Return the (X, Y) coordinate for the center point of the cell that contains the specified text.  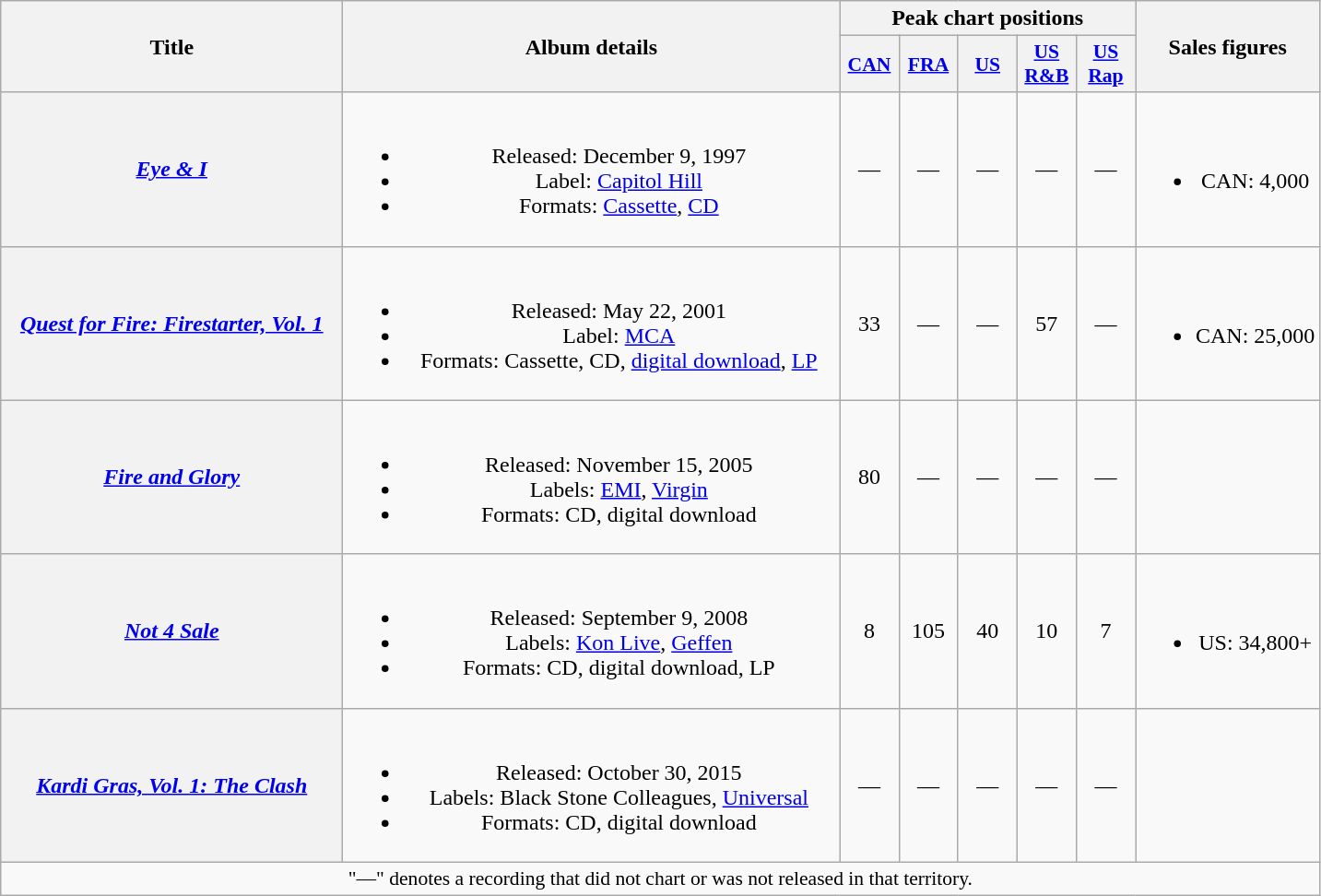
Released: October 30, 2015Labels: Black Stone Colleagues, UniversalFormats: CD, digital download (592, 785)
Sales figures (1228, 46)
Released: September 9, 2008Labels: Kon Live, GeffenFormats: CD, digital download, LP (592, 631)
US: 34,800+ (1228, 631)
33 (869, 323)
Eye & I (171, 170)
USRap (1105, 65)
Released: December 9, 1997Label: Capitol HillFormats: Cassette, CD (592, 170)
Peak chart positions (988, 18)
CAN: 25,000 (1228, 323)
Fire and Glory (171, 477)
40 (987, 631)
105 (928, 631)
CAN (869, 65)
"—" denotes a recording that did not chart or was not released in that territory. (660, 878)
57 (1046, 323)
Released: November 15, 2005Labels: EMI, VirginFormats: CD, digital download (592, 477)
8 (869, 631)
Not 4 Sale (171, 631)
USR&B (1046, 65)
7 (1105, 631)
10 (1046, 631)
Title (171, 46)
Album details (592, 46)
CAN: 4,000 (1228, 170)
Released: May 22, 2001Label: MCAFormats: Cassette, CD, digital download, LP (592, 323)
80 (869, 477)
Quest for Fire: Firestarter, Vol. 1 (171, 323)
US (987, 65)
FRA (928, 65)
Kardi Gras, Vol. 1: The Clash (171, 785)
